Locate the cell with the specified text and output its [X, Y] center coordinate. 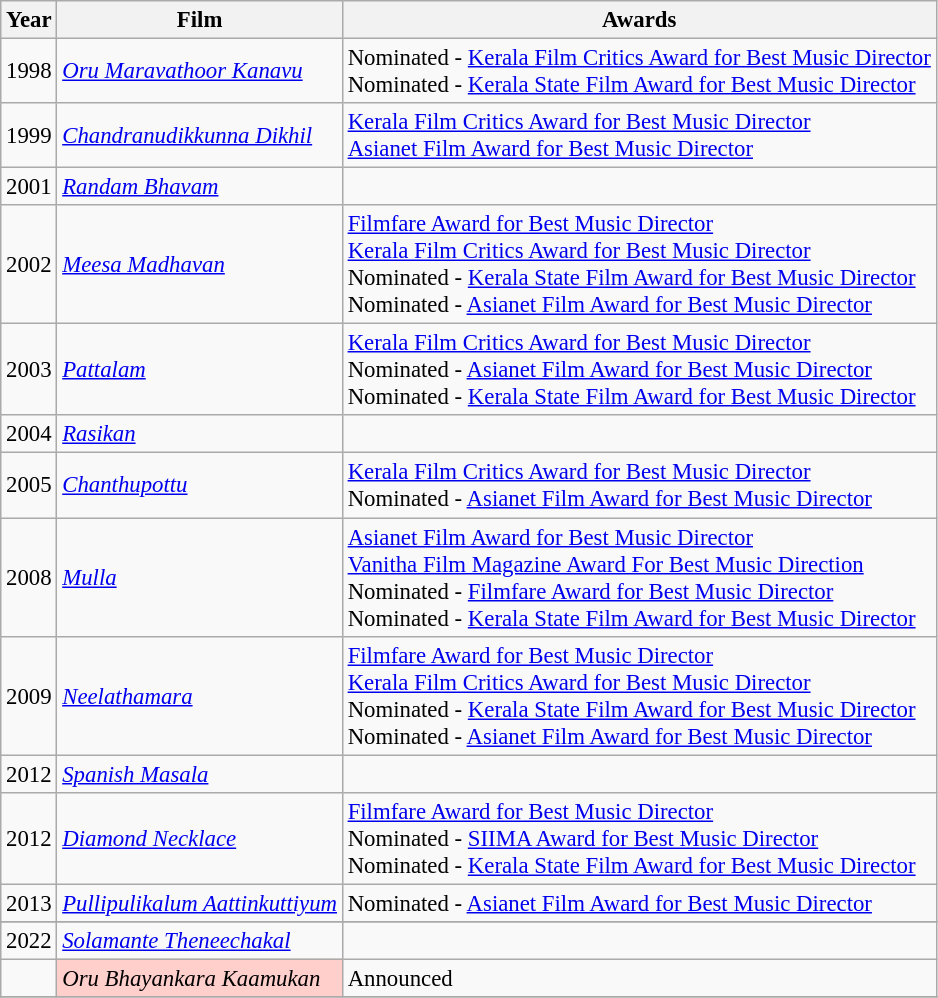
2003 [29, 370]
Pullipulikalum Aattinkuttiyum [200, 903]
2009 [29, 696]
Diamond Necklace [200, 838]
Kerala Film Critics Award for Best Music Director Nominated - Asianet Film Award for Best Music Director [639, 486]
Chandranudikkunna Dikhil [200, 136]
Announced [639, 978]
Meesa Madhavan [200, 264]
Chanthupottu [200, 486]
Spanish Masala [200, 774]
Neelathamara [200, 696]
2013 [29, 903]
Film [200, 20]
Nominated - Kerala Film Critics Award for Best Music Director Nominated - Kerala State Film Award for Best Music Director [639, 72]
Solamante Theneechakal [200, 941]
2004 [29, 435]
Rasikan [200, 435]
2008 [29, 578]
Oru Maravathoor Kanavu [200, 72]
Awards [639, 20]
2001 [29, 187]
2005 [29, 486]
Oru Bhayankara Kaamukan [200, 978]
Kerala Film Critics Award for Best Music DirectorAsianet Film Award for Best Music Director [639, 136]
Randam Bhavam [200, 187]
1998 [29, 72]
Filmfare Award for Best Music Director Nominated - SIIMA Award for Best Music Director Nominated - Kerala State Film Award for Best Music Director [639, 838]
Year [29, 20]
1999 [29, 136]
2002 [29, 264]
Mulla [200, 578]
Nominated - Asianet Film Award for Best Music Director [639, 903]
Pattalam [200, 370]
2022 [29, 941]
